From the cell containing the given text, extract its center point as (x, y) coordinate. 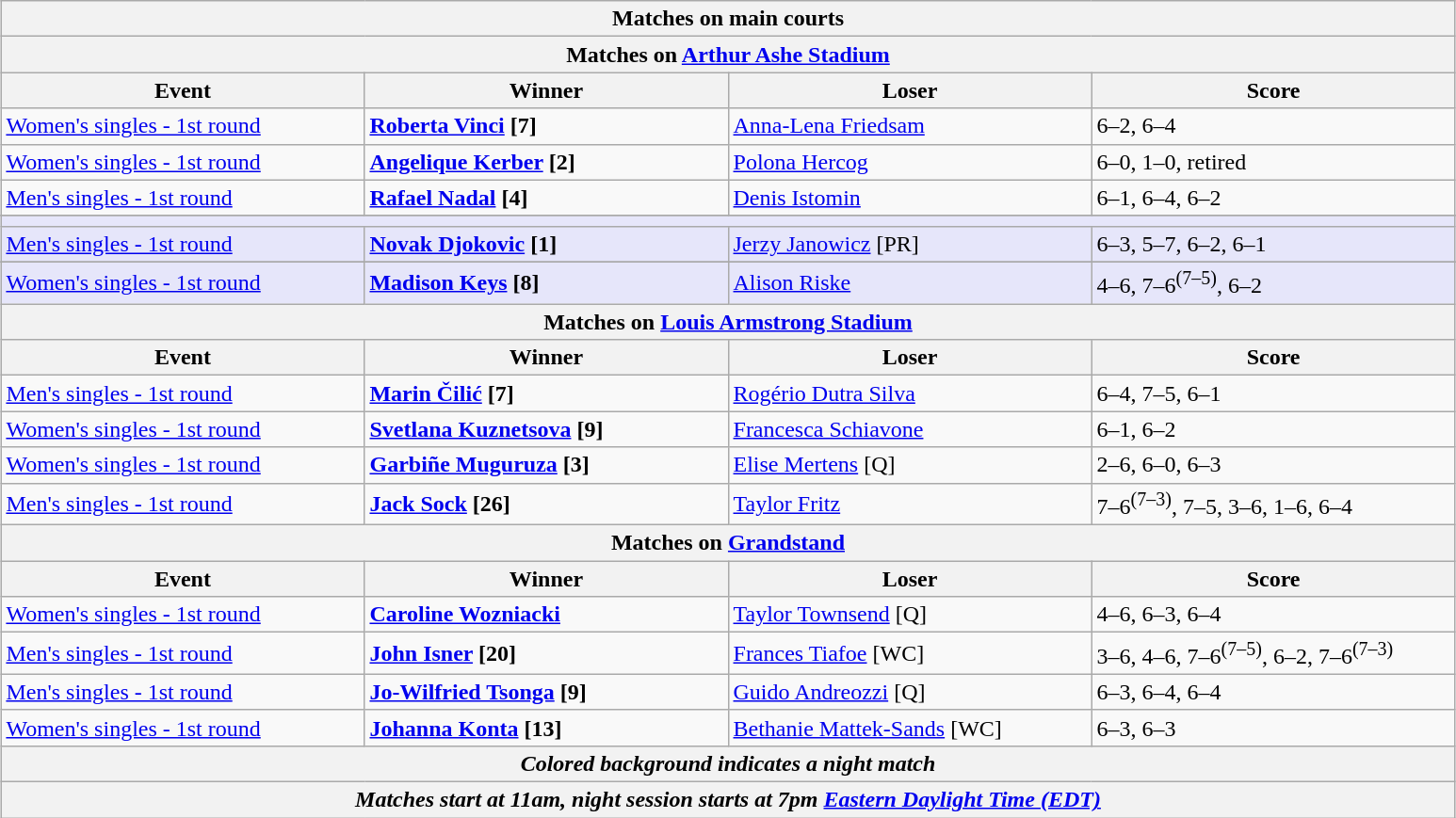
6–2, 6–4 (1273, 126)
Jack Sock [26] (546, 505)
4–6, 6–3, 6–4 (1273, 615)
7–6(7–3), 7–5, 3–6, 1–6, 6–4 (1273, 505)
Garbiñe Muguruza [3] (546, 465)
Denis Istomin (910, 198)
Madison Keys [8] (546, 282)
6–4, 7–5, 6–1 (1273, 393)
6–3, 6–3 (1273, 728)
Francesca Schiavone (910, 429)
Rafael Nadal [4] (546, 198)
Frances Tiafoe [WC] (910, 653)
Caroline Wozniacki (546, 615)
Taylor Townsend [Q] (910, 615)
3–6, 4–6, 7–6(7–5), 6–2, 7–6(7–3) (1273, 653)
Jo-Wilfried Tsonga [9] (546, 692)
Johanna Konta [13] (546, 728)
Guido Andreozzi [Q] (910, 692)
Jerzy Janowicz [PR] (910, 244)
Matches start at 11am, night session starts at 7pm Eastern Daylight Time (EDT) (728, 800)
6–1, 6–2 (1273, 429)
6–1, 6–4, 6–2 (1273, 198)
Matches on Louis Armstrong Stadium (728, 322)
Svetlana Kuznetsova [9] (546, 429)
Taylor Fritz (910, 505)
Roberta Vinci [7] (546, 126)
Bethanie Mattek-Sands [WC] (910, 728)
Anna-Lena Friedsam (910, 126)
Polona Hercog (910, 162)
Matches on Grandstand (728, 543)
Angelique Kerber [2] (546, 162)
4–6, 7–6(7–5), 6–2 (1273, 282)
Elise Mertens [Q] (910, 465)
6–3, 6–4, 6–4 (1273, 692)
John Isner [20] (546, 653)
Matches on Arthur Ashe Stadium (728, 55)
Marin Čilić [7] (546, 393)
6–0, 1–0, retired (1273, 162)
6–3, 5–7, 6–2, 6–1 (1273, 244)
Alison Riske (910, 282)
Rogério Dutra Silva (910, 393)
Colored background indicates a night match (728, 764)
Matches on main courts (728, 19)
Novak Djokovic [1] (546, 244)
2–6, 6–0, 6–3 (1273, 465)
